Identify which cell holds the provided text, then report its (x, y) central coordinate. 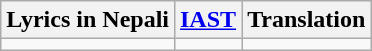
IAST (208, 20)
Lyrics in Nepali (88, 20)
Translation (306, 20)
